Return the (x, y) coordinate for the center point of the cell that contains the specified text.  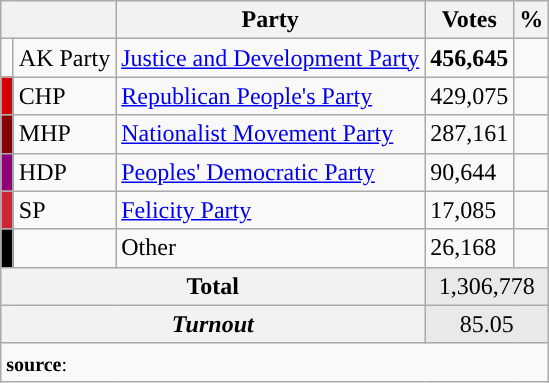
Peoples' Democratic Party (270, 172)
Total (213, 286)
Justice and Development Party (270, 58)
HDP (64, 172)
AK Party (64, 58)
Votes (470, 20)
Turnout (213, 324)
429,075 (470, 96)
26,168 (470, 248)
SP (64, 210)
Party (270, 20)
Republican People's Party (270, 96)
MHP (64, 134)
Other (270, 248)
287,161 (470, 134)
85.05 (487, 324)
456,645 (470, 58)
1,306,778 (487, 286)
CHP (64, 96)
source: (275, 362)
90,644 (470, 172)
% (532, 20)
Nationalist Movement Party (270, 134)
17,085 (470, 210)
Felicity Party (270, 210)
